Extract the [X, Y] coordinate from the center of the cell holding the provided text.  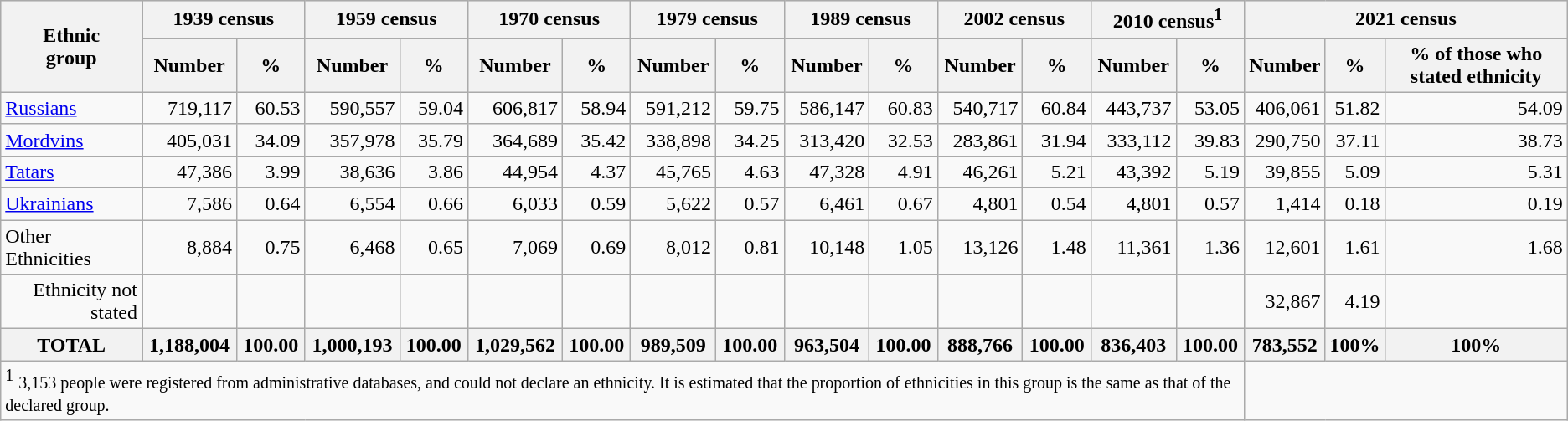
4.91 [903, 172]
4.37 [596, 172]
54.09 [1476, 108]
31.94 [1057, 140]
59.75 [750, 108]
7,586 [189, 204]
1979 census [707, 20]
4.63 [750, 172]
405,031 [189, 140]
53.05 [1210, 108]
8,884 [189, 248]
TOTAL [72, 345]
47,386 [189, 172]
5.09 [1355, 172]
290,750 [1285, 140]
783,552 [1285, 345]
38,636 [352, 172]
5,622 [673, 204]
443,737 [1133, 108]
1.36 [1210, 248]
38.73 [1476, 140]
1,029,562 [514, 345]
364,689 [514, 140]
4.19 [1355, 301]
0.18 [1355, 204]
60.53 [271, 108]
6,033 [514, 204]
888,766 [980, 345]
% of those who stated ethnicity [1476, 65]
357,978 [352, 140]
1.48 [1057, 248]
44,954 [514, 172]
13,126 [980, 248]
0.59 [596, 204]
0.75 [271, 248]
3.99 [271, 172]
1.05 [903, 248]
0.19 [1476, 204]
Tatars [72, 172]
0.69 [596, 248]
719,117 [189, 108]
6,554 [352, 204]
406,061 [1285, 108]
34.25 [750, 140]
47,328 [827, 172]
0.54 [1057, 204]
0.81 [750, 248]
60.83 [903, 108]
2002 census [1014, 20]
39.83 [1210, 140]
10,148 [827, 248]
5.31 [1476, 172]
8,012 [673, 248]
Ukrainians [72, 204]
2010 census1 [1168, 20]
Ethnicity not stated [72, 301]
1,000,193 [352, 345]
7,069 [514, 248]
35.42 [596, 140]
1.68 [1476, 248]
590,557 [352, 108]
283,861 [980, 140]
1.61 [1355, 248]
591,212 [673, 108]
51.82 [1355, 108]
0.64 [271, 204]
1,188,004 [189, 345]
60.84 [1057, 108]
Russians [72, 108]
586,147 [827, 108]
3.86 [434, 172]
Ethnicgroup [72, 47]
989,509 [673, 345]
43,392 [1133, 172]
46,261 [980, 172]
540,717 [980, 108]
1,414 [1285, 204]
32.53 [903, 140]
333,112 [1133, 140]
12,601 [1285, 248]
338,898 [673, 140]
0.66 [434, 204]
34.09 [271, 140]
2021 census [1406, 20]
Mordvins [72, 140]
6,468 [352, 248]
Other Ethnicities [72, 248]
5.19 [1210, 172]
6,461 [827, 204]
1959 census [386, 20]
836,403 [1133, 345]
1939 census [224, 20]
963,504 [827, 345]
58.94 [596, 108]
45,765 [673, 172]
0.65 [434, 248]
0.67 [903, 204]
313,420 [827, 140]
1989 census [861, 20]
5.21 [1057, 172]
11,361 [1133, 248]
35.79 [434, 140]
1970 census [549, 20]
606,817 [514, 108]
37.11 [1355, 140]
39,855 [1285, 172]
59.04 [434, 108]
32,867 [1285, 301]
